Output the [X, Y] coordinate of the center of the cell containing the given text.  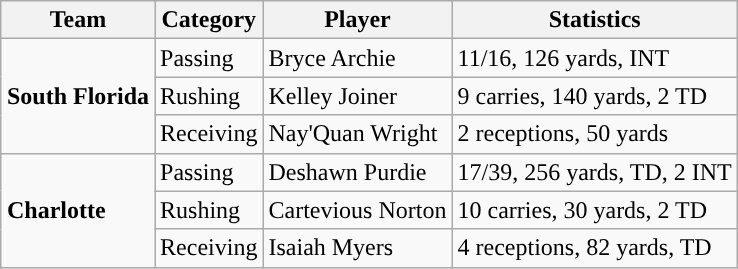
Nay'Quan Wright [358, 134]
4 receptions, 82 yards, TD [594, 248]
Kelley Joiner [358, 96]
Deshawn Purdie [358, 172]
Team [78, 20]
Cartevious Norton [358, 210]
Isaiah Myers [358, 248]
Category [209, 20]
South Florida [78, 96]
2 receptions, 50 yards [594, 134]
Charlotte [78, 210]
9 carries, 140 yards, 2 TD [594, 96]
Bryce Archie [358, 58]
Player [358, 20]
10 carries, 30 yards, 2 TD [594, 210]
11/16, 126 yards, INT [594, 58]
17/39, 256 yards, TD, 2 INT [594, 172]
Statistics [594, 20]
